Provide the [X, Y] coordinate of the cell's center where the given text is located.  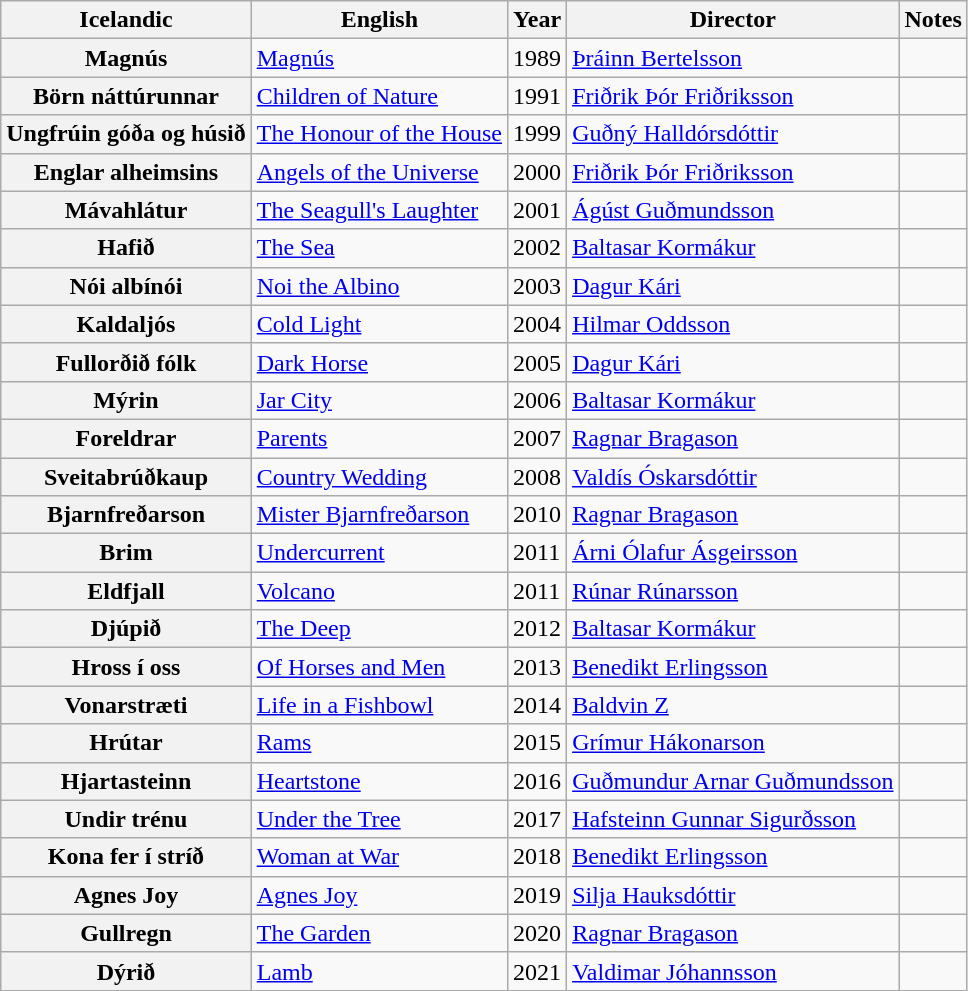
2012 [538, 629]
The Honour of the House [379, 134]
The Deep [379, 629]
Undir trénu [126, 819]
Baldvin Z [733, 705]
2002 [538, 248]
Gullregn [126, 933]
Woman at War [379, 857]
2006 [538, 400]
Vonarstræti [126, 705]
Mávahlátur [126, 210]
Noi the Albino [379, 286]
Undercurrent [379, 553]
2007 [538, 438]
1989 [538, 58]
Mýrin [126, 400]
Hafsteinn Gunnar Sigurðsson [733, 819]
2021 [538, 971]
1991 [538, 96]
2004 [538, 324]
1999 [538, 134]
Valdís Óskarsdóttir [733, 477]
Parents [379, 438]
The Seagull's Laughter [379, 210]
Foreldrar [126, 438]
Of Horses and Men [379, 667]
2013 [538, 667]
2010 [538, 515]
Ungfrúin góða og húsið [126, 134]
Eldfjall [126, 591]
2005 [538, 362]
2014 [538, 705]
2003 [538, 286]
The Garden [379, 933]
Year [538, 20]
English [379, 20]
Jar City [379, 400]
Brim [126, 553]
Grímur Hákonarson [733, 743]
Fullorðið fólk [126, 362]
Bjarnfreðarson [126, 515]
Dýrið [126, 971]
2020 [538, 933]
Hjartasteinn [126, 781]
Life in a Fishbowl [379, 705]
Börn náttúrunnar [126, 96]
Nói albínói [126, 286]
2001 [538, 210]
2015 [538, 743]
Guðný Halldórsdóttir [733, 134]
Hafið [126, 248]
Kaldaljós [126, 324]
Þráinn Bertelsson [733, 58]
2008 [538, 477]
Hross í oss [126, 667]
Rúnar Rúnarsson [733, 591]
Cold Light [379, 324]
Kona fer í stríð [126, 857]
Guðmundur Arnar Guðmundsson [733, 781]
Árni Ólafur Ásgeirsson [733, 553]
2019 [538, 895]
Country Wedding [379, 477]
Under the Tree [379, 819]
Notes [933, 20]
Hilmar Oddsson [733, 324]
Rams [379, 743]
Ágúst Guðmundsson [733, 210]
Lamb [379, 971]
Children of Nature [379, 96]
2000 [538, 172]
Director [733, 20]
Valdimar Jóhannsson [733, 971]
Hrútar [126, 743]
The Sea [379, 248]
2016 [538, 781]
Angels of the Universe [379, 172]
Djúpið [126, 629]
Silja Hauksdóttir [733, 895]
2017 [538, 819]
Icelandic [126, 20]
2018 [538, 857]
Mister Bjarnfreðarson [379, 515]
Dark Horse [379, 362]
Heartstone [379, 781]
Englar alheimsins [126, 172]
Volcano [379, 591]
Sveitabrúðkaup [126, 477]
